From the cell containing the given text, extract its center point as (x, y) coordinate. 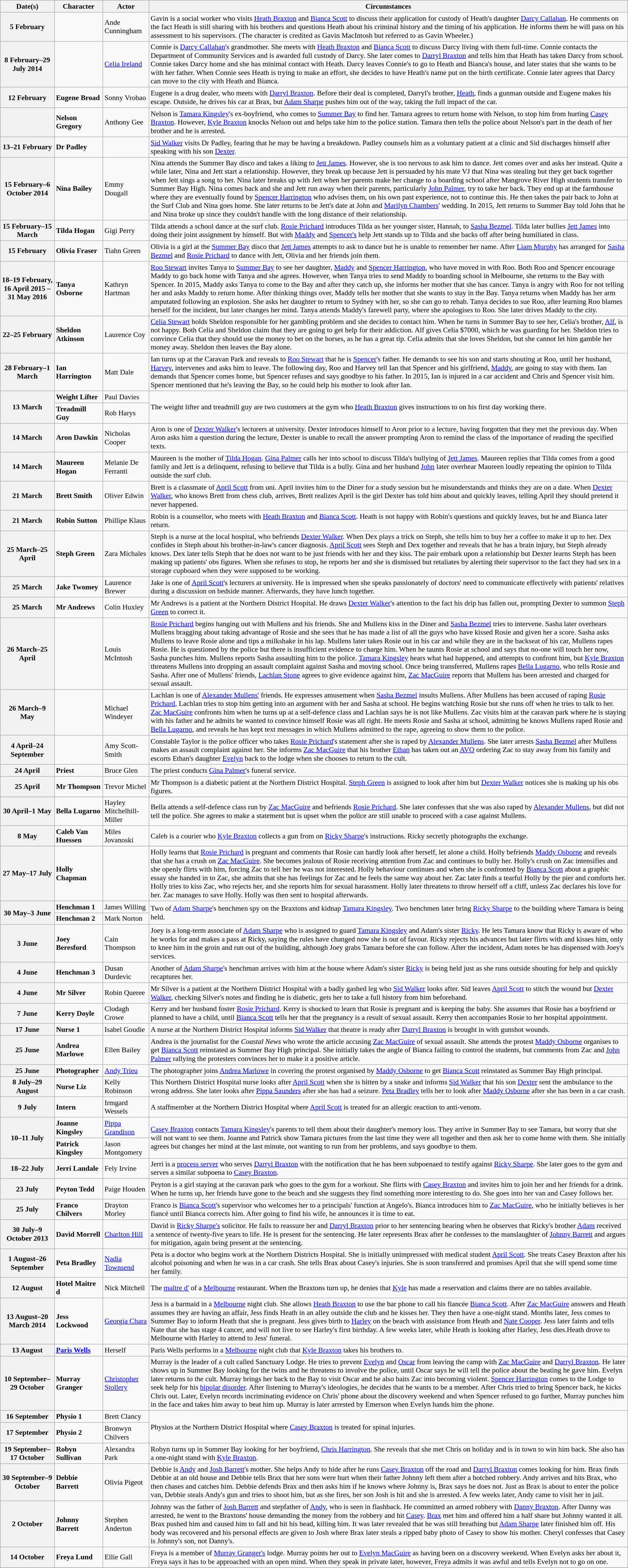
Robyn Sullivan (78, 1453)
Priest (78, 770)
25 April (27, 787)
Bruce Glen (126, 770)
The photographer joins Andrea Marlowe in covering the protest organised by Maddy Osborne to get Bianca Scott reinstated as Summer Bay High principal. (389, 1071)
Michael Windeyer (126, 713)
19 September–17 October (27, 1453)
Physio 2 (78, 1433)
Paul Davies (126, 397)
Kathryn Hartman (126, 288)
Charlton Hill (126, 1234)
Anthony Gee (126, 122)
Bella Lugarno (78, 811)
Debbie Barrett (78, 1482)
Joey Beresford (78, 943)
Ande Cunningham (126, 27)
Paige Houden (126, 1189)
Phillipe Klaus (126, 521)
Jake Twomey (78, 587)
10 September–29 October (27, 1384)
Stephen Anderton (126, 1524)
10–11 July (27, 1138)
Bronwyn Chilvers (126, 1433)
Christopher Stollery (126, 1384)
Pippa Grandison (126, 1128)
Amy Scott-Smith (126, 750)
Hayley Mitchelhill-Miller (126, 811)
Paris Wells performs in a Melbourne night club that Kyle Braxton takes his brothers to. (389, 1350)
18–22 July (27, 1169)
The weight lifter and treadmill guy are two customers at the gym who Heath Braxton gives instructions to on his first day working there. (389, 407)
Eugene Broad (78, 98)
3 June (27, 943)
2 October (27, 1524)
Sonny Vrobao (126, 98)
8 February–29 July 2014 (27, 64)
Jess Lockwood (78, 1321)
Alexandra Park (126, 1453)
1 August–26 September (27, 1263)
Johnny Barrett (78, 1524)
Mr Thompson (78, 787)
Dusan Durdevic (126, 973)
Aron Dawkin (78, 438)
Character (78, 6)
8 May (27, 836)
Brett Clancy (126, 1417)
A staffmember at the Northern District Hospital where April Scott is treated for an allergic reaction to anti-venom. (389, 1107)
13 August (27, 1350)
Laurence Coy (126, 335)
9 July (27, 1107)
Nelson Gregory (78, 122)
Caleb Van Huessen (78, 836)
Joanne Kingsley (78, 1128)
Colin Huxley (126, 608)
Nina Bailey (78, 189)
13 March (27, 407)
30 July–9 October 2013 (27, 1234)
12 February (27, 98)
Treadmill Guy (78, 413)
Kerry Doyle (78, 1013)
Patrick Kingsley (78, 1148)
4 April–24 September (27, 750)
7 June (27, 1013)
Trevor Michel (126, 787)
Nurse Liz (78, 1086)
Gigi Perry (126, 231)
27 May–17 July (27, 874)
Drayton Morley (126, 1210)
16 September (27, 1417)
Tiahn Green (126, 251)
28 February–1 March (27, 372)
Peta Bradley (78, 1263)
Ian Harrington (78, 372)
15 February–6 October 2014 (27, 189)
Celia Ireland (126, 64)
Mr Andrews (78, 608)
Oliver Edwin (126, 496)
Hotel Maitre d (78, 1288)
Maureen Hogan (78, 467)
Matt Dale (126, 372)
Emmy Dougall (126, 189)
Robin Sutton (78, 521)
Steph Green (78, 554)
Paris Wells (78, 1350)
Miles Jovanoski (126, 836)
Andy Trieu (126, 1071)
Andrea Marlowe (78, 1050)
13–21 February (27, 147)
12 August (27, 1288)
Freya Lund (78, 1558)
22–25 February (27, 335)
Nick Mitchell (126, 1288)
Ellie Gall (126, 1558)
Nadia Townsend (126, 1263)
8 July–29 August (27, 1086)
Olivia Fraser (78, 251)
Tanya Osborne (78, 288)
Physios at the Northern District Hospital where Casey Braxton is treated for spinal injuries. (389, 1427)
14 October (27, 1558)
30 September–9 October (27, 1482)
Mark Norton (126, 919)
17 September (27, 1433)
Circumstances (389, 6)
Clodagh Crowe (126, 1013)
Weight Lifter (78, 397)
Caleb is a courier who Kyle Braxton collects a gun from on Ricky Sharpe's instructions. Ricky secretly photographs the exchange. (389, 836)
30 May–3 June (27, 913)
Brett Smith (78, 496)
Henchman 1 (78, 907)
5 February (27, 27)
Date(s) (27, 6)
Zara Michales (126, 554)
David Morrell (78, 1234)
Tilda Hogan (78, 231)
Nicholas Cooper (126, 438)
Cain Thompson (126, 943)
15 February (27, 251)
The priest conducts Gina Palmer's funeral service. (389, 770)
Isabel Goudie (126, 1030)
Laurence Brewer (126, 587)
Jerri Landale (78, 1169)
Franco Chilvers (78, 1210)
Intern (78, 1107)
Peyton Tedd (78, 1189)
Mr Silver (78, 993)
Dr Padley (78, 147)
26 March–9 May (27, 713)
Melanie De Ferranti (126, 467)
Henchman 2 (78, 919)
23 July (27, 1189)
Olivia Pigeot (126, 1482)
30 April–1 May (27, 811)
Jason Montgomery (126, 1148)
A nurse at the Northern District Hospital informs Sid Walker that theatre is ready after Darryl Braxton is brought in with gunshot wounds. (389, 1030)
Nurse 1 (78, 1030)
25 July (27, 1210)
Ellen Bailey (126, 1050)
Irmgard Wessels (126, 1107)
26 March–25 April (27, 654)
Rob Harys (126, 413)
Robin Queree (126, 993)
Fely Irvine (126, 1169)
Sheldon Atkinson (78, 335)
25 March–25 April (27, 554)
Henchman 3 (78, 973)
18–19 February, 16 April 2015 – 31 May 2016 (27, 288)
Herself (126, 1350)
15 February–15 March (27, 231)
Louis McIntosh (126, 654)
13 August–20 March 2014 (27, 1321)
James Willing (126, 907)
Murray Granger (78, 1384)
Actor (126, 6)
Physio 1 (78, 1417)
24 April (27, 770)
Photographer (78, 1071)
Holly Chapman (78, 874)
Kelly Robinson (126, 1086)
Georgia Chara (126, 1321)
17 June (27, 1030)
